Extract the [X, Y] coordinate from the center of the cell holding the provided text.  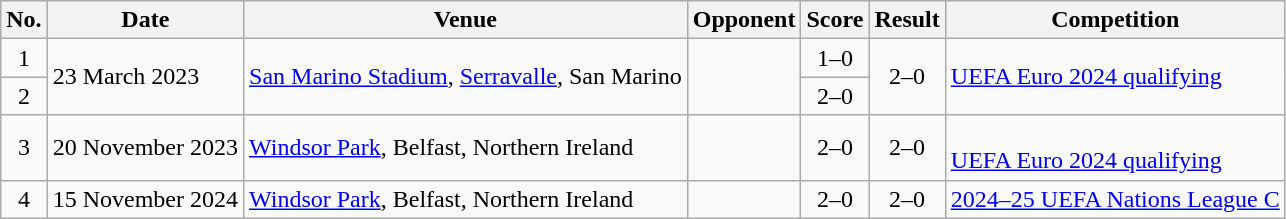
23 March 2023 [145, 77]
1 [24, 58]
3 [24, 148]
San Marino Stadium, Serravalle, San Marino [466, 77]
2 [24, 96]
Result [907, 20]
Competition [1115, 20]
Opponent [744, 20]
Date [145, 20]
1–0 [835, 58]
No. [24, 20]
15 November 2024 [145, 199]
2024–25 UEFA Nations League C [1115, 199]
20 November 2023 [145, 148]
Score [835, 20]
Venue [466, 20]
4 [24, 199]
